Determine the (x, y) coordinate at the center of the cell enclosing the given text.  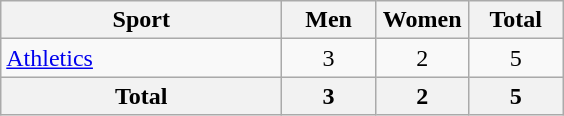
Men (329, 20)
Sport (142, 20)
Athletics (142, 58)
Women (422, 20)
